Return the (x, y) coordinate for the center point of the cell that contains the specified text.  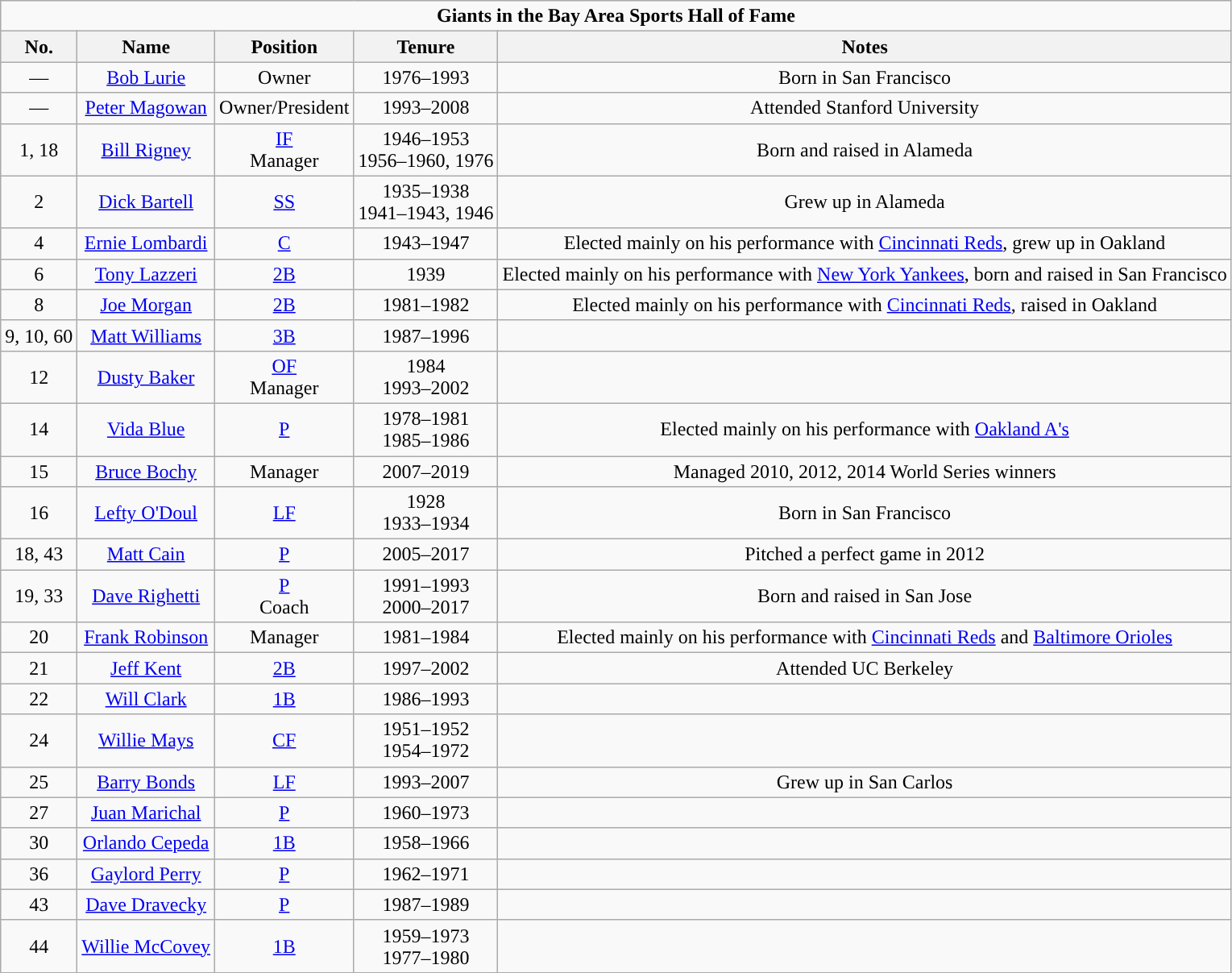
Bob Lurie (147, 77)
1943–1947 (425, 243)
Willie McCovey (147, 946)
1976–1993 (425, 77)
16 (39, 513)
Dave Dravecky (147, 904)
Matt Williams (147, 335)
Orlando Cepeda (147, 843)
21 (39, 668)
1991–19932000–2017 (425, 597)
22 (39, 699)
Gaylord Perry (147, 874)
Lefty O'Doul (147, 513)
1935–19381941–1943, 1946 (425, 202)
PCoach (284, 597)
43 (39, 904)
Elected mainly on his performance with Cincinnati Reds and Baltimore Orioles (865, 638)
Born and raised in Alameda (865, 150)
1959–19731977–1980 (425, 946)
4 (39, 243)
Dick Bartell (147, 202)
1993–2007 (425, 782)
Vida Blue (147, 429)
Managed 2010, 2012, 2014 World Series winners (865, 472)
14 (39, 429)
CF (284, 740)
9, 10, 60 (39, 335)
Elected mainly on his performance with Oakland A's (865, 429)
Peter Magowan (147, 108)
18, 43 (39, 555)
SS (284, 202)
1939 (425, 274)
2 (39, 202)
19281933–1934 (425, 513)
Bruce Bochy (147, 472)
30 (39, 843)
24 (39, 740)
25 (39, 782)
44 (39, 946)
Owner (284, 77)
36 (39, 874)
Giants in the Bay Area Sports Hall of Fame (616, 16)
Born and raised in San Jose (865, 597)
Grew up in Alameda (865, 202)
Dave Righetti (147, 597)
1997–2002 (425, 668)
Ernie Lombardi (147, 243)
Frank Robinson (147, 638)
1978–19811985–1986 (425, 429)
12 (39, 377)
Attended UC Berkeley (865, 668)
Dusty Baker (147, 377)
Position (284, 47)
1951–19521954–1972 (425, 740)
Pitched a perfect game in 2012 (865, 555)
No. (39, 47)
Elected mainly on his performance with Cincinnati Reds, raised in Oakland (865, 305)
1960–1973 (425, 813)
Elected mainly on his performance with Cincinnati Reds, grew up in Oakland (865, 243)
27 (39, 813)
Barry Bonds (147, 782)
IFManager (284, 150)
Joe Morgan (147, 305)
Owner/President (284, 108)
Tenure (425, 47)
1986–1993 (425, 699)
Elected mainly on his performance with New York Yankees, born and raised in San Francisco (865, 274)
Grew up in San Carlos (865, 782)
6 (39, 274)
Name (147, 47)
C (284, 243)
19841993–2002 (425, 377)
Jeff Kent (147, 668)
1981–1982 (425, 305)
1993–2008 (425, 108)
Bill Rigney (147, 150)
1987–1989 (425, 904)
1987–1996 (425, 335)
Willie Mays (147, 740)
1, 18 (39, 150)
1981–1984 (425, 638)
1946–19531956–1960, 1976 (425, 150)
3B (284, 335)
Matt Cain (147, 555)
8 (39, 305)
Juan Marichal (147, 813)
2007–2019 (425, 472)
Will Clark (147, 699)
1958–1966 (425, 843)
19, 33 (39, 597)
20 (39, 638)
1962–1971 (425, 874)
Attended Stanford University (865, 108)
OFManager (284, 377)
Tony Lazzeri (147, 274)
2005–2017 (425, 555)
15 (39, 472)
Notes (865, 47)
